Return [X, Y] of the center of cell containing provided text 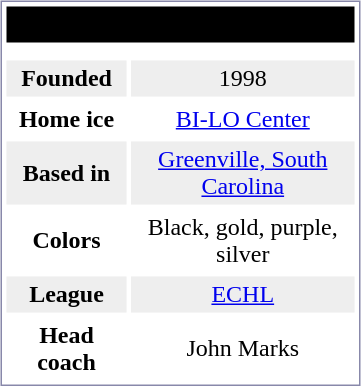
BI-LO Center [242, 119]
1998 [242, 78]
Head coach [66, 348]
Greenville, South Carolina [242, 174]
ECHL [242, 294]
League [66, 294]
John Marks [242, 348]
Black, gold, purple, silver [242, 240]
Colors [66, 240]
Greenville Grrrowl [180, 24]
Home ice [66, 119]
Founded [66, 78]
Based in [66, 174]
